Find where the given text appears and provide that cell's center as (x, y) coordinate. 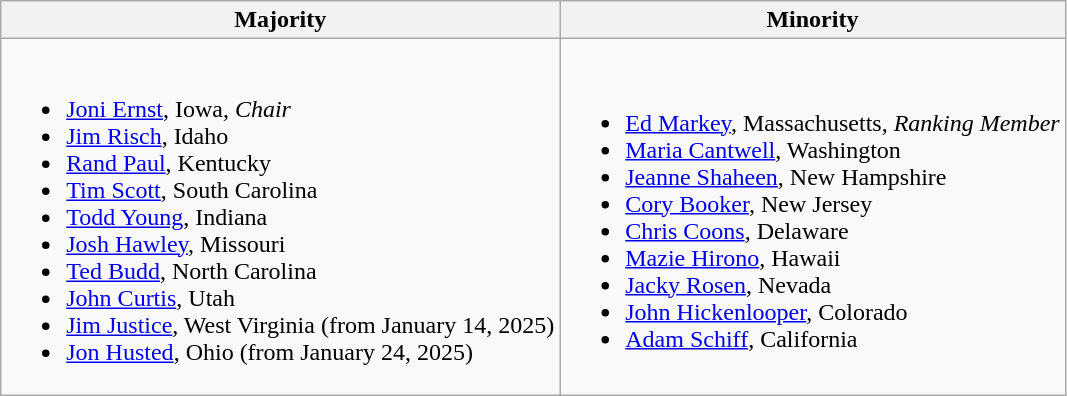
Minority (812, 20)
Majority (280, 20)
